Pinpoint the cell where the given text exists, returning its (x, y) midpoint coordinate. 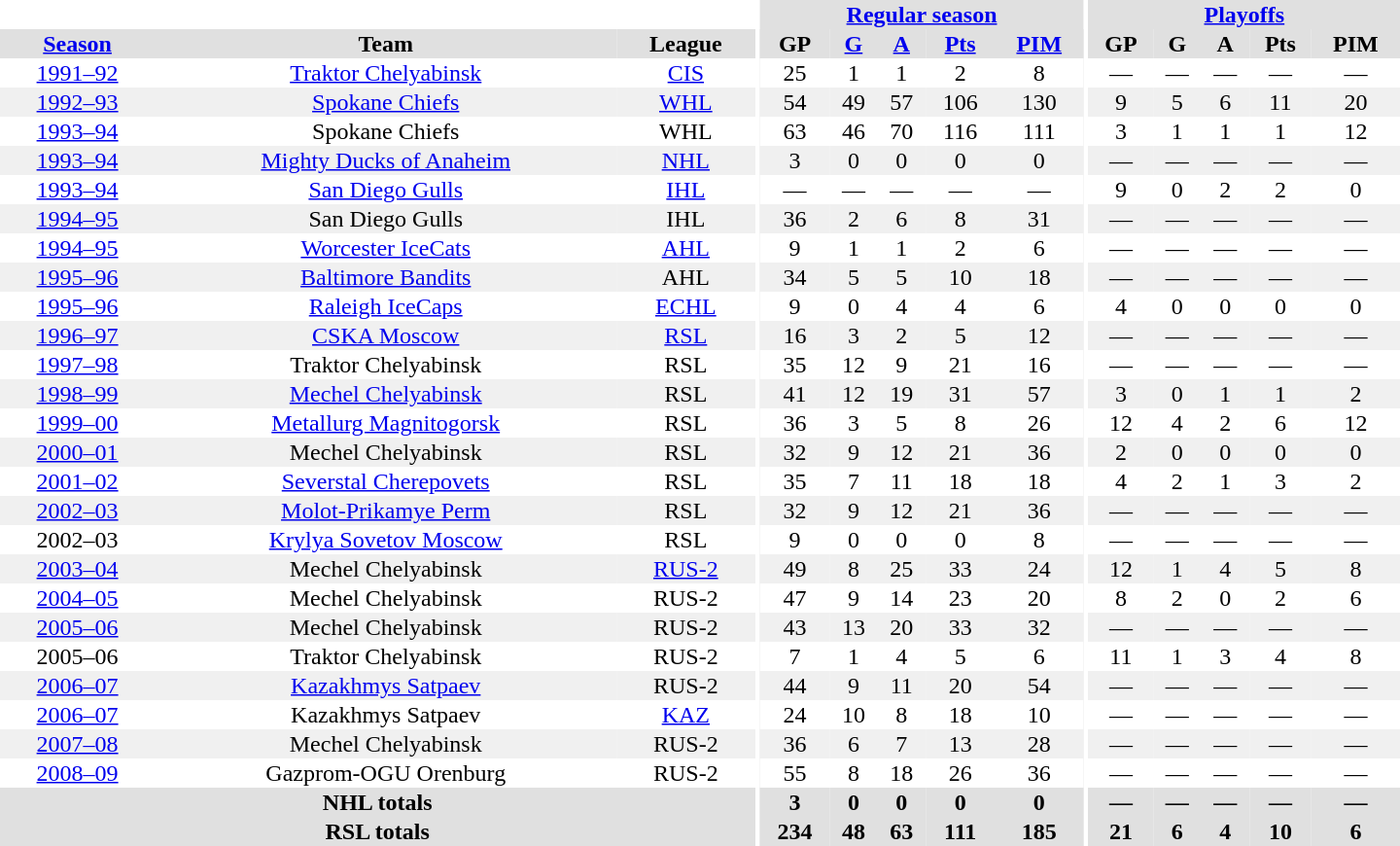
48 (854, 831)
NHL (685, 160)
44 (795, 686)
Krylya Sovetov Moscow (385, 540)
1999–00 (78, 423)
2000–01 (78, 452)
Raleigh IceCaps (385, 306)
47 (795, 598)
70 (902, 131)
ECHL (685, 306)
1991–92 (78, 73)
NHL totals (377, 802)
43 (795, 627)
19 (902, 394)
KAZ (685, 715)
1997–98 (78, 365)
Regular season (922, 15)
2001–02 (78, 481)
Gazprom-OGU Orenburg (385, 773)
116 (961, 131)
185 (1038, 831)
Metallurg Magnitogorsk (385, 423)
Severstal Cherepovets (385, 481)
1992–93 (78, 102)
234 (795, 831)
Molot-Prikamye Perm (385, 511)
2007–08 (78, 744)
106 (961, 102)
Playoffs (1244, 15)
CSKA Moscow (385, 335)
2004–05 (78, 598)
CIS (685, 73)
23 (961, 598)
55 (795, 773)
28 (1038, 744)
Baltimore Bandits (385, 277)
League (685, 44)
46 (854, 131)
41 (795, 394)
Mighty Ducks of Anaheim (385, 160)
Season (78, 44)
34 (795, 277)
14 (902, 598)
RSL totals (377, 831)
1996–97 (78, 335)
2008–09 (78, 773)
Worcester IceCats (385, 248)
Team (385, 44)
1998–99 (78, 394)
130 (1038, 102)
2003–04 (78, 569)
